Output the (x, y) coordinate of the center of the cell containing the given text.  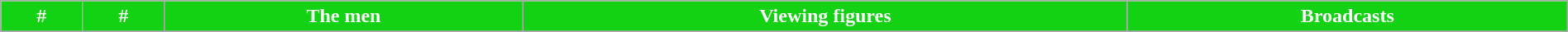
Viewing figures (825, 16)
The men (344, 16)
Broadcasts (1347, 16)
